Detect which cell encompasses the target text, then output its [x, y] center coordinate. 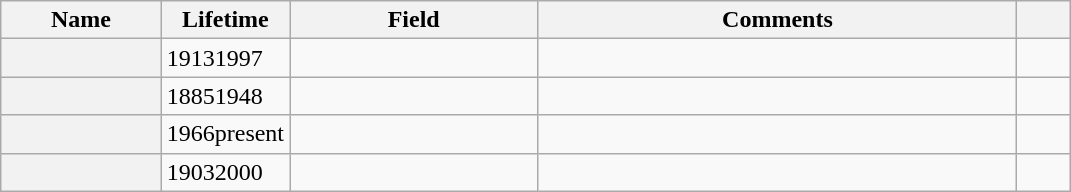
19032000 [225, 172]
Name [81, 20]
Field [414, 20]
19131997 [225, 58]
Comments [778, 20]
18851948 [225, 96]
1966present [225, 134]
Lifetime [225, 20]
